From the cell containing the given text, extract its center point as [X, Y] coordinate. 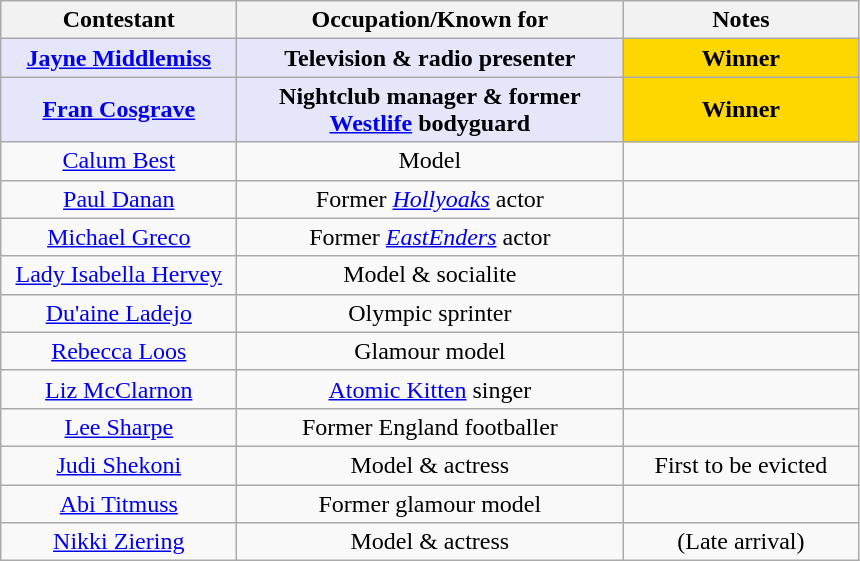
Du'aine Ladejo [119, 313]
Jayne Middlemiss [119, 58]
Nikki Ziering [119, 542]
Former glamour model [430, 503]
Calum Best [119, 161]
Notes [741, 20]
Model & socialite [430, 275]
Former England footballer [430, 427]
Former Hollyoaks actor [430, 199]
Lady Isabella Hervey [119, 275]
Contestant [119, 20]
(Late arrival) [741, 542]
Former EastEnders actor [430, 237]
Glamour model [430, 351]
Atomic Kitten singer [430, 389]
First to be evicted [741, 465]
Abi Titmuss [119, 503]
Olympic sprinter [430, 313]
Lee Sharpe [119, 427]
Michael Greco [119, 237]
Rebecca Loos [119, 351]
Nightclub manager & former Westlife bodyguard [430, 110]
Model [430, 161]
Judi Shekoni [119, 465]
Liz McClarnon [119, 389]
Television & radio presenter [430, 58]
Occupation/Known for [430, 20]
Paul Danan [119, 199]
Fran Cosgrave [119, 110]
